Return the (x, y) coordinate for the center point of the cell that contains the specified text.  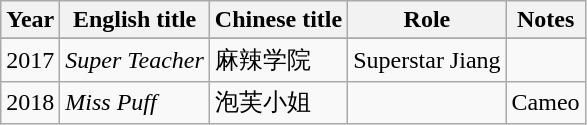
Role (427, 20)
2017 (30, 60)
Chinese title (278, 20)
麻辣学院 (278, 60)
泡芙小姐 (278, 102)
Year (30, 20)
Super Teacher (135, 60)
Superstar Jiang (427, 60)
Notes (546, 20)
2018 (30, 102)
Cameo (546, 102)
English title (135, 20)
Miss Puff (135, 102)
